Detect which cell encompasses the target text, then output its [X, Y] center coordinate. 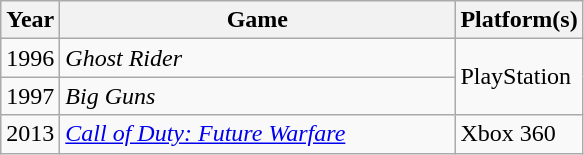
Call of Duty: Future Warfare [258, 134]
1997 [30, 96]
1996 [30, 58]
PlayStation [519, 77]
Xbox 360 [519, 134]
Platform(s) [519, 20]
Game [258, 20]
Year [30, 20]
Big Guns [258, 96]
Ghost Rider [258, 58]
2013 [30, 134]
